Return [X, Y] of the center of cell containing provided text 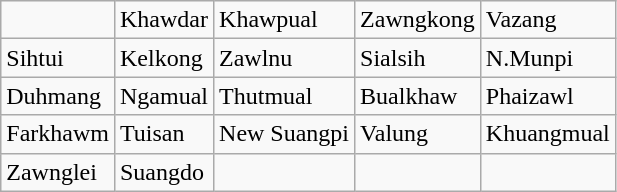
Duhmang [58, 96]
Khawpual [284, 20]
Bualkhaw [418, 96]
Suangdo [164, 172]
Zawlnu [284, 58]
Phaizawl [548, 96]
Sihtui [58, 58]
Kelkong [164, 58]
Thutmual [284, 96]
Farkhawm [58, 134]
Vazang [548, 20]
New Suangpi [284, 134]
Ngamual [164, 96]
Tuisan [164, 134]
Zawngkong [418, 20]
Zawnglei [58, 172]
Valung [418, 134]
Khuangmual [548, 134]
N.Munpi [548, 58]
Khawdar [164, 20]
Sialsih [418, 58]
